For the text-containing cell, return its midpoint in [X, Y] coordinate format. 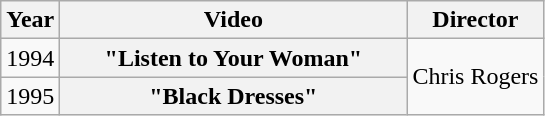
1995 [30, 96]
Chris Rogers [476, 77]
Video [234, 20]
"Listen to Your Woman" [234, 58]
1994 [30, 58]
Director [476, 20]
Year [30, 20]
"Black Dresses" [234, 96]
